Pinpoint the cell where the given text exists, returning its [x, y] midpoint coordinate. 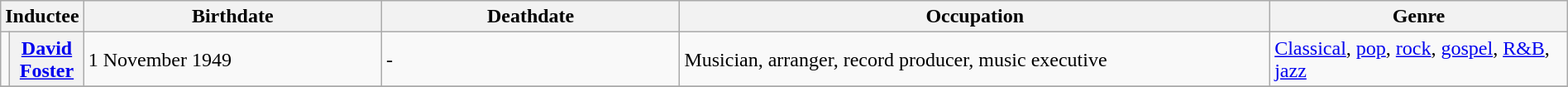
Occupation [975, 17]
Inductee [42, 17]
Birthdate [232, 17]
- [530, 60]
Genre [1419, 17]
Deathdate [530, 17]
Musician, arranger, record producer, music executive [975, 60]
David Foster [46, 60]
Classical, pop, rock, gospel, R&B, jazz [1419, 60]
1 November 1949 [232, 60]
